Locate the cell with the specified text and output its [x, y] center coordinate. 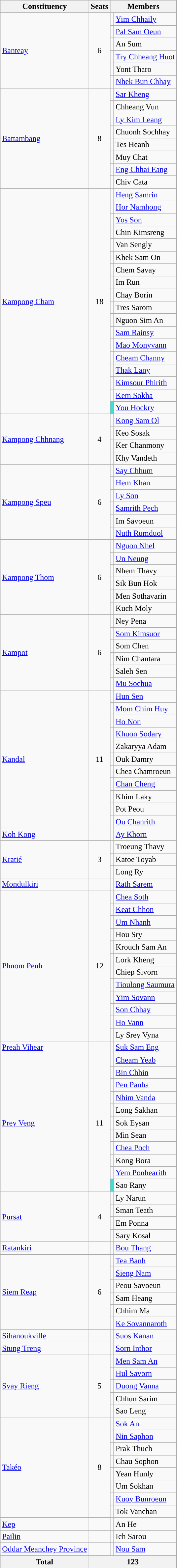
Prak Thuch [145, 1449]
Ly Kim Leang [145, 119]
Tioulong Saumura [145, 985]
Khuon Sodary [145, 734]
Mu Sochua [145, 684]
Som Kimsuor [145, 634]
Sar Kheng [145, 94]
Phnom Penh [45, 966]
Yem Ponhearith [145, 1173]
Constituency [45, 7]
Seats [99, 7]
Hun Sen [145, 696]
Yont Tharo [145, 69]
Ney Pena [145, 621]
Ich Sarou [145, 1536]
Min Sean [145, 1135]
Heng Samrin [145, 195]
Suos Kanan [145, 1336]
Peou Savoeun [145, 1286]
Nim Chantara [145, 659]
Ou Chanrith [145, 822]
Ratankiri [45, 1248]
Ke Sovannaroth [145, 1323]
Um Sokhan [145, 1486]
Yos Son [145, 220]
Kuoy Bunroeun [145, 1499]
Sorn Inthor [145, 1348]
Kong Bora [145, 1160]
Thak Lany [145, 370]
Chay Borin [145, 295]
Kratié [45, 859]
Bin Chhin [145, 1072]
Nin Saphon [145, 1436]
Chau Sophon [145, 1461]
Yim Chhaily [145, 19]
Sok An [145, 1424]
Kuch Moly [145, 609]
Men Sothavarin [145, 596]
Som Chen [145, 646]
Sao Rany [145, 1185]
Krouch Sam An [145, 947]
Khy Vandeth [145, 458]
Ly Son [145, 496]
Men Sam An [145, 1361]
Kep [45, 1524]
Pen Panha [145, 1085]
3 [99, 859]
Kimsour Phirith [145, 383]
Try Chheang Huot [145, 57]
Tok Vanchan [145, 1511]
Koh Kong [45, 834]
Chin Kimsreng [145, 232]
12 [99, 966]
Sihanoukville [45, 1336]
Nguon Nhel [145, 546]
Total [45, 1561]
Long Sakhan [145, 1110]
Lork Kheng [145, 960]
Yean Hunly [145, 1474]
Son Chhay [145, 1010]
Cheam Channy [145, 357]
Ker Chanmony [145, 445]
Sman Teath [145, 1211]
Tea Banh [145, 1261]
Say Chhum [145, 470]
Um Nhanh [145, 922]
Sary Kosal [145, 1236]
Chan Cheng [145, 784]
Eng Chhai Eang [145, 170]
Katoe Toyab [145, 859]
Pot Peou [145, 809]
Keat Chhon [145, 909]
Chiep Sivorn [145, 972]
Zakaryya Adam [145, 746]
Long Ry [145, 872]
Chheang Vun [145, 107]
Sam Rainsy [145, 332]
Svay Rieng [45, 1386]
Pal Sam Oeun [145, 32]
Kampong Speu [45, 502]
Sik Bun Hok [145, 584]
Banteay [45, 50]
Chhim Ma [145, 1311]
Mondulkiri [45, 884]
Pursat [45, 1217]
An Sum [145, 44]
Kampot [45, 652]
Duong Vanna [145, 1386]
An He [145, 1524]
Nou Sam [145, 1549]
You Hockry [145, 408]
Ho Non [145, 721]
Ly Srey Vyna [145, 1035]
Em Ponna [145, 1223]
Stung Treng [45, 1348]
Sao Leng [145, 1411]
Tes Heanh [145, 144]
Hem Khan [145, 483]
Takéo [45, 1468]
Tres Sarom [145, 307]
18 [99, 301]
Oddar Meanchey Province [45, 1549]
Chuonh Sochhay [145, 132]
Hor Namhong [145, 207]
Chiv Cata [145, 182]
Van Sengly [145, 245]
Chea Chamroeun [145, 772]
Prey Veng [45, 1123]
Chhun Sarim [145, 1399]
Im Savoeun [145, 521]
Preah Vihear [45, 1047]
Mom Chim Huy [145, 709]
Khim Laky [145, 797]
Ay Khorn [145, 834]
Samrith Pech [145, 508]
Nhem Thavy [145, 571]
Troeung Thavy [145, 847]
Yim Sovann [145, 997]
Sam Heang [145, 1298]
Hul Savorn [145, 1374]
Cheam Yeab [145, 1060]
Muy Chat [145, 157]
Members [143, 7]
Nuth Rumduol [145, 533]
Chea Soth [145, 897]
Rath Sarem [145, 884]
Khek Sam On [145, 257]
Pailin [45, 1536]
Un Neung [145, 558]
Bou Thang [145, 1248]
Chem Savay [145, 270]
Kem Sokha [145, 395]
Kampong Chhnang [45, 439]
Nhek Bun Chhay [145, 82]
Kong Sam Ol [145, 420]
Kampong Thom [45, 577]
Suk Sam Eng [145, 1047]
Saleh Sen [145, 671]
Sok Eysan [145, 1123]
Chea Poch [145, 1148]
Kampong Cham [45, 301]
Siem Reap [45, 1292]
Sieng Nam [145, 1273]
Ho Vann [145, 1022]
Ouk Damry [145, 759]
Ly Narun [145, 1198]
Battambang [45, 138]
Kandal [45, 759]
Mao Monyvann [145, 345]
Nhim Vanda [145, 1098]
Hou Sry [145, 934]
5 [99, 1386]
Im Run [145, 282]
Keo Sosak [145, 433]
123 [133, 1561]
Nguon Sim An [145, 320]
